Return (x, y) of the center of cell containing provided text 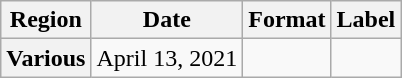
Label (366, 20)
Date (167, 20)
Various (46, 58)
April 13, 2021 (167, 58)
Format (287, 20)
Region (46, 20)
